Provide the (x, y) coordinate of the cell's center where the given text is located.  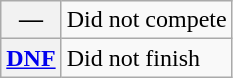
Did not compete (146, 20)
— (31, 20)
DNF (31, 58)
Did not finish (146, 58)
